Extract the [x, y] coordinate from the center of the cell holding the provided text.  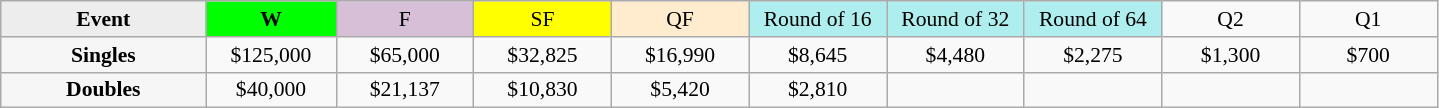
$21,137 [405, 90]
$8,645 [818, 55]
$40,000 [271, 90]
Round of 64 [1093, 19]
Singles [104, 55]
$2,810 [818, 90]
Doubles [104, 90]
Round of 32 [955, 19]
SF [543, 19]
$32,825 [543, 55]
$16,990 [680, 55]
$4,480 [955, 55]
W [271, 19]
F [405, 19]
$5,420 [680, 90]
Q1 [1368, 19]
$700 [1368, 55]
$10,830 [543, 90]
$125,000 [271, 55]
$65,000 [405, 55]
Round of 16 [818, 19]
Q2 [1231, 19]
Event [104, 19]
QF [680, 19]
$1,300 [1231, 55]
$2,275 [1093, 55]
